Identify which cell holds the provided text, then report its [x, y] central coordinate. 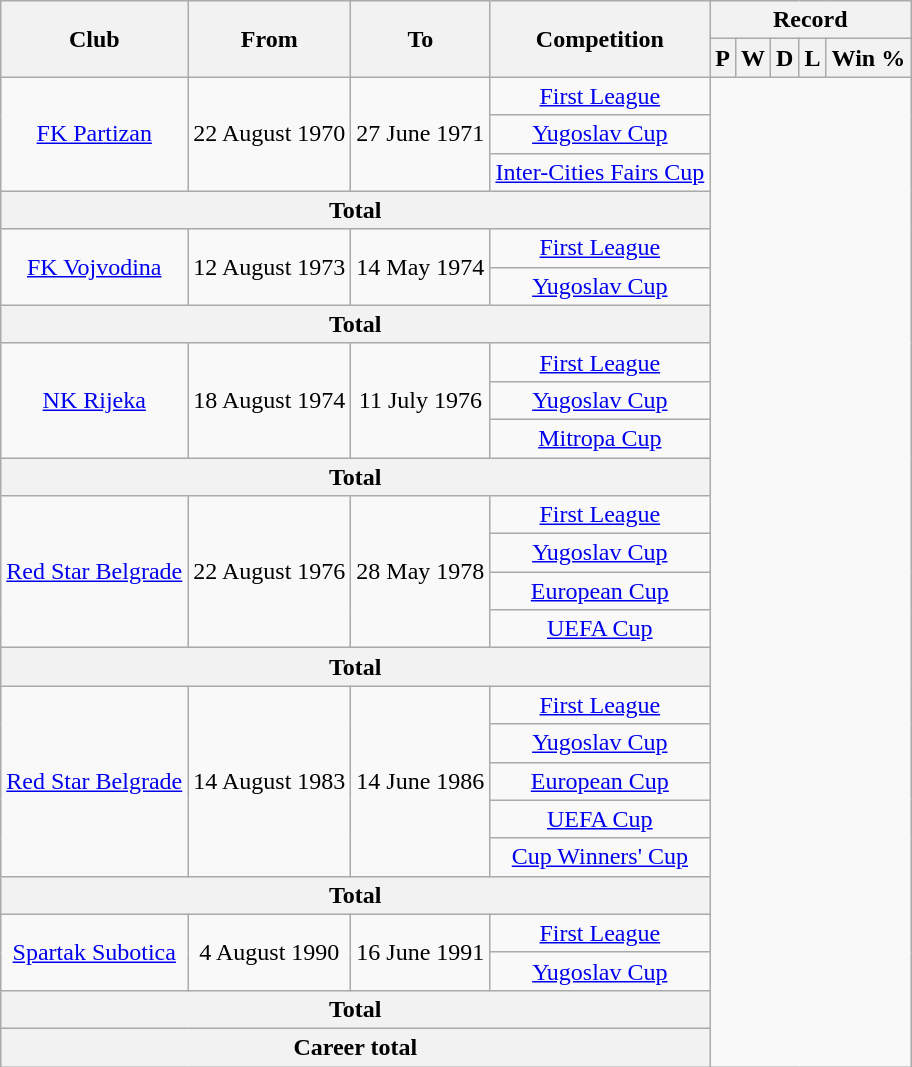
Mitropa Cup [600, 438]
Competition [600, 39]
22 August 1976 [270, 572]
Spartak Subotica [94, 952]
FK Vojvodina [94, 267]
Career total [356, 1047]
4 August 1990 [270, 952]
12 August 1973 [270, 267]
Club [94, 39]
14 May 1974 [420, 267]
18 August 1974 [270, 400]
16 June 1991 [420, 952]
NK Rijeka [94, 400]
Win % [868, 58]
Record [810, 20]
P [723, 58]
FK Partizan [94, 134]
28 May 1978 [420, 572]
Cup Winners' Cup [600, 857]
W [754, 58]
14 June 1986 [420, 781]
27 June 1971 [420, 134]
D [785, 58]
From [270, 39]
22 August 1970 [270, 134]
To [420, 39]
Inter-Cities Fairs Cup [600, 172]
L [812, 58]
14 August 1983 [270, 781]
11 July 1976 [420, 400]
